Find where the given text appears and provide that cell's center as [X, Y] coordinate. 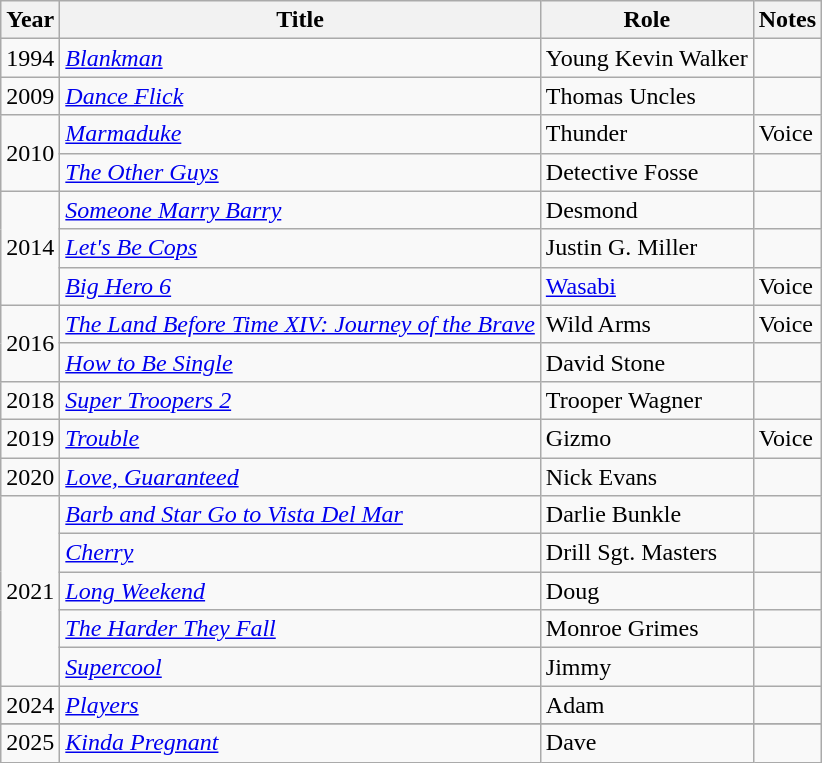
Detective Fosse [646, 172]
Jimmy [646, 667]
Gizmo [646, 438]
2014 [30, 248]
Let's Be Cops [300, 248]
Super Troopers 2 [300, 400]
Trouble [300, 438]
David Stone [646, 362]
2020 [30, 477]
2021 [30, 591]
Long Weekend [300, 591]
Dance Flick [300, 96]
2018 [30, 400]
Nick Evans [646, 477]
Role [646, 20]
1994 [30, 58]
Thunder [646, 134]
2025 [30, 743]
Monroe Grimes [646, 629]
Cherry [300, 553]
2010 [30, 153]
Young Kevin Walker [646, 58]
2024 [30, 705]
The Land Before Time XIV: Journey of the Brave [300, 324]
Big Hero 6 [300, 286]
Wild Arms [646, 324]
Thomas Uncles [646, 96]
Adam [646, 705]
Desmond [646, 210]
Title [300, 20]
2016 [30, 343]
Drill Sgt. Masters [646, 553]
Dave [646, 743]
The Other Guys [300, 172]
Someone Marry Barry [300, 210]
Barb and Star Go to Vista Del Mar [300, 515]
Justin G. Miller [646, 248]
How to Be Single [300, 362]
Trooper Wagner [646, 400]
2019 [30, 438]
Kinda Pregnant [300, 743]
Doug [646, 591]
Marmaduke [300, 134]
Notes [787, 20]
The Harder They Fall [300, 629]
Wasabi [646, 286]
Darlie Bunkle [646, 515]
2009 [30, 96]
Supercool [300, 667]
Blankman [300, 58]
Year [30, 20]
Players [300, 705]
Love, Guaranteed [300, 477]
